Identify which cell holds the provided text, then report its [X, Y] central coordinate. 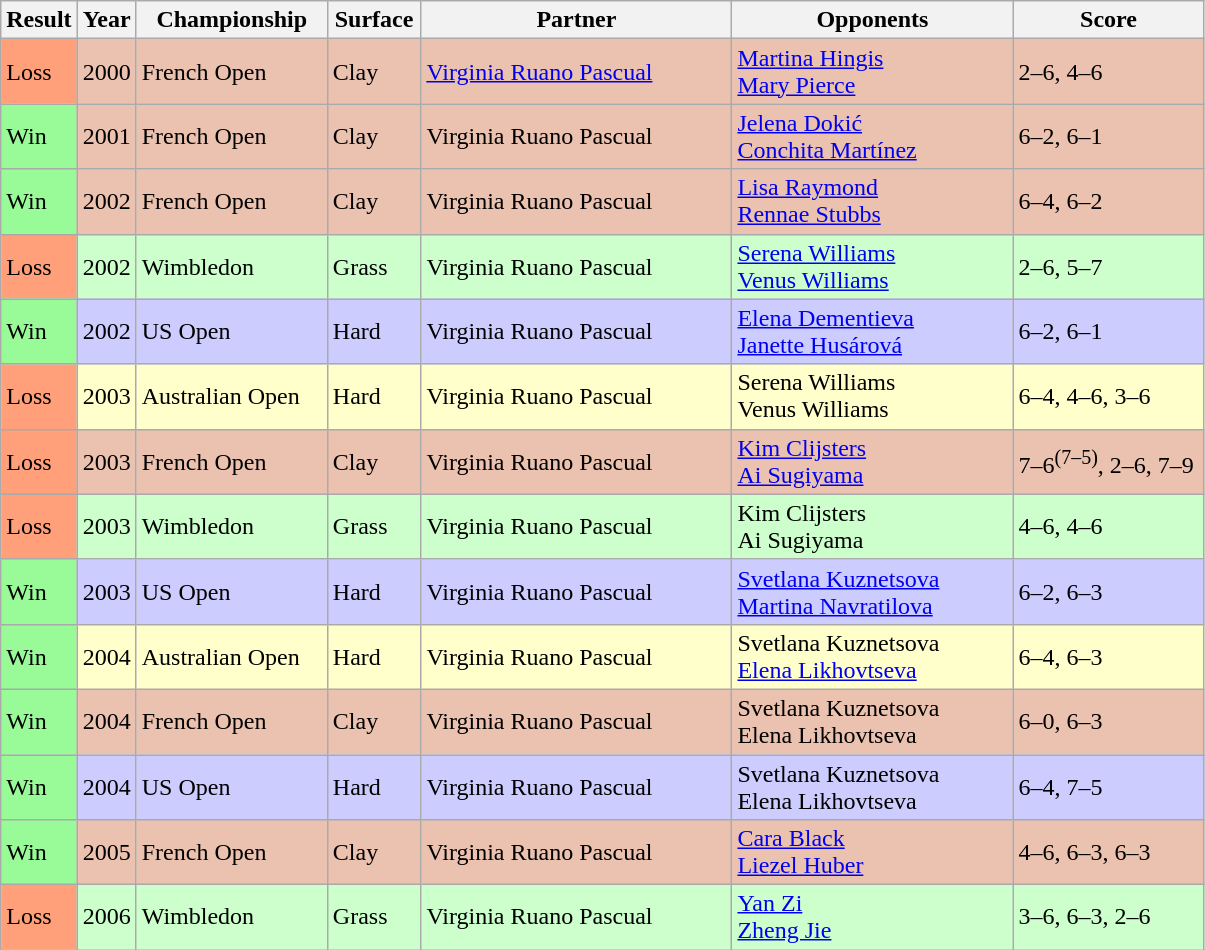
Lisa Raymond Rennae Stubbs [872, 202]
Year [106, 20]
2–6, 4–6 [1108, 72]
2006 [106, 918]
6–4, 7–5 [1108, 786]
2005 [106, 852]
6–4, 6–2 [1108, 202]
6–2, 6–3 [1108, 592]
Cara Black Liezel Huber [872, 852]
3–6, 6–3, 2–6 [1108, 918]
Elena Dementieva Janette Husárová [872, 332]
6–4, 6–3 [1108, 656]
6–0, 6–3 [1108, 722]
Jelena Dokić Conchita Martínez [872, 136]
Martina Hingis Mary Pierce [872, 72]
Score [1108, 20]
Svetlana Kuznetsova Martina Navratilova [872, 592]
Yan Zi Zheng Jie [872, 918]
Opponents [872, 20]
4–6, 4–6 [1108, 526]
2–6, 5–7 [1108, 266]
2000 [106, 72]
4–6, 6–3, 6–3 [1108, 852]
Championship [232, 20]
6–4, 4–6, 3–6 [1108, 396]
Surface [374, 20]
Partner [576, 20]
Result [39, 20]
2001 [106, 136]
7–6(7–5), 2–6, 7–9 [1108, 462]
